Provide the (X, Y) coordinate of the cell's center where the given text is located.  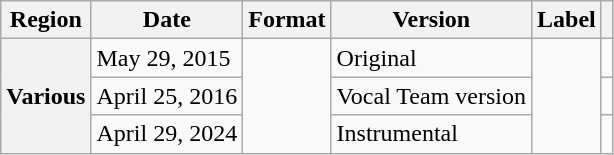
Region (46, 20)
Various (46, 96)
May 29, 2015 (167, 58)
Instrumental (431, 134)
Vocal Team version (431, 96)
Label (567, 20)
Version (431, 20)
Format (287, 20)
April 25, 2016 (167, 96)
Date (167, 20)
April 29, 2024 (167, 134)
Original (431, 58)
